Extract the (x, y) coordinate from the center of the cell holding the provided text.  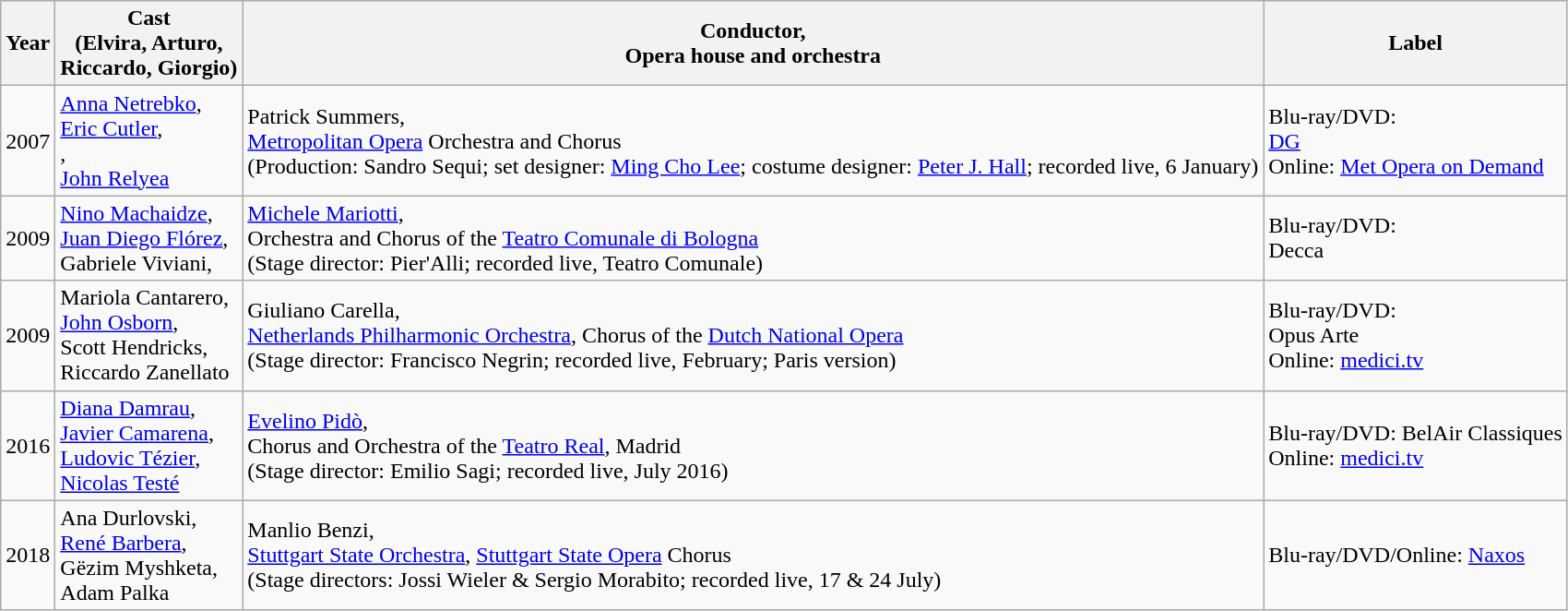
Blu-ray/DVD: BelAir ClassiquesOnline: medici.tv (1416, 445)
2007 (28, 140)
Ana Durlovski,René Barbera,Gëzim Myshketa,Adam Palka (149, 556)
Mariola Cantarero,John Osborn,Scott Hendricks,Riccardo Zanellato (149, 336)
Anna Netrebko,Eric Cutler,,John Relyea (149, 140)
2016 (28, 445)
Label (1416, 43)
Blu-ray/DVD:Opus ArteOnline: medici.tv (1416, 336)
Year (28, 43)
Blu-ray/DVD:DGOnline: Met Opera on Demand (1416, 140)
2018 (28, 556)
Nino Machaidze,Juan Diego Flórez,Gabriele Viviani, (149, 238)
Blu-ray/DVD:Decca (1416, 238)
Manlio Benzi,Stuttgart State Orchestra, Stuttgart State Opera Chorus(Stage directors: Jossi Wieler & Sergio Morabito; recorded live, 17 & 24 July) (753, 556)
Conductor,Opera house and orchestra (753, 43)
Michele Mariotti,Orchestra and Chorus of the Teatro Comunale di Bologna(Stage director: Pier'Alli; recorded live, Teatro Comunale) (753, 238)
Diana Damrau,Javier Camarena,Ludovic Tézier,Nicolas Testé (149, 445)
Blu-ray/DVD/Online: Naxos (1416, 556)
Cast(Elvira, Arturo,Riccardo, Giorgio) (149, 43)
Evelino Pidò,Chorus and Orchestra of the Teatro Real, Madrid(Stage director: Emilio Sagi; recorded live, July 2016) (753, 445)
